Return the [x, y] coordinate for the center point of the cell that contains the specified text.  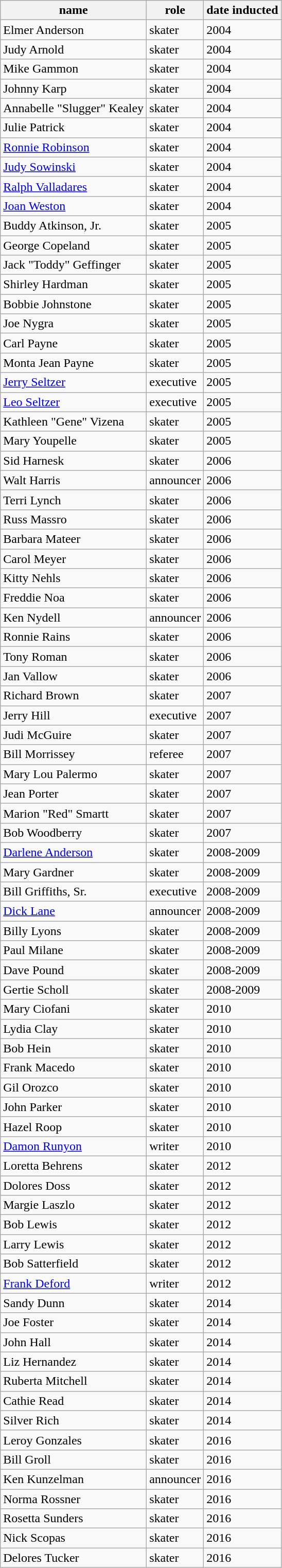
Shirley Hardman [74, 285]
Dolores Doss [74, 1185]
Jerry Seltzer [74, 382]
Joe Foster [74, 1323]
Carol Meyer [74, 558]
Nick Scopas [74, 1538]
Ronnie Rains [74, 637]
Liz Hernandez [74, 1362]
Kitty Nehls [74, 578]
referee [175, 754]
Tony Roman [74, 657]
Ralph Valladares [74, 186]
Leroy Gonzales [74, 1440]
Dick Lane [74, 911]
Frank Deford [74, 1283]
Bob Woodberry [74, 833]
Mike Gammon [74, 69]
Bill Morrissey [74, 754]
role [175, 10]
date inducted [242, 10]
Margie Laszlo [74, 1205]
Lydia Clay [74, 1029]
Kathleen "Gene" Vizena [74, 421]
Joe Nygra [74, 324]
Elmer Anderson [74, 30]
Mary Lou Palermo [74, 774]
Jean Porter [74, 794]
Damon Runyon [74, 1146]
Bobbie Johnstone [74, 304]
John Parker [74, 1107]
Jack "Toddy" Geffinger [74, 265]
Paul Milane [74, 950]
name [74, 10]
Darlene Anderson [74, 852]
Ken Nydell [74, 618]
Mary Gardner [74, 872]
Russ Massro [74, 519]
Bob Satterfield [74, 1264]
Cathie Read [74, 1401]
Bill Griffiths, Sr. [74, 892]
Delores Tucker [74, 1558]
Judy Sowinski [74, 167]
Loretta Behrens [74, 1166]
Norma Rossner [74, 1499]
Walt Harris [74, 480]
Ken Kunzelman [74, 1479]
Gertie Scholl [74, 990]
Bob Hein [74, 1048]
Bill Groll [74, 1459]
Julie Patrick [74, 128]
Freddie Noa [74, 598]
Ronnie Robinson [74, 147]
Mary Ciofani [74, 1009]
Joan Weston [74, 206]
Gil Orozco [74, 1087]
Dave Pound [74, 970]
Rosetta Sunders [74, 1519]
Larry Lewis [74, 1244]
Silver Rich [74, 1420]
Marion "Red" Smartt [74, 813]
Mary Youpelle [74, 441]
Barbara Mateer [74, 539]
Judy Arnold [74, 49]
Judi McGuire [74, 735]
Monta Jean Payne [74, 363]
Carl Payne [74, 343]
George Copeland [74, 245]
Sandy Dunn [74, 1303]
Terri Lynch [74, 500]
Hazel Roop [74, 1126]
Billy Lyons [74, 931]
John Hall [74, 1342]
Annabelle "Slugger" Kealey [74, 108]
Richard Brown [74, 696]
Buddy Atkinson, Jr. [74, 225]
Jerry Hill [74, 715]
Frank Macedo [74, 1068]
Johnny Karp [74, 89]
Leo Seltzer [74, 402]
Ruberta Mitchell [74, 1381]
Jan Vallow [74, 676]
Bob Lewis [74, 1225]
Sid Harnesk [74, 461]
